Return (x, y) of the center of cell containing provided text 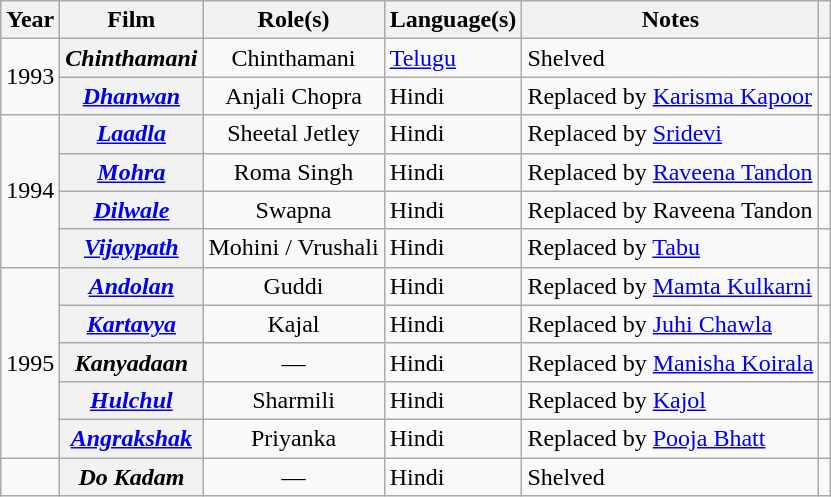
Do Kadam (132, 477)
Guddi (294, 286)
Dhanwan (132, 96)
Dilwale (132, 210)
Replaced by Tabu (670, 248)
Year (30, 20)
Notes (670, 20)
1994 (30, 191)
Telugu (453, 58)
Roma Singh (294, 172)
Hulchul (132, 400)
1995 (30, 362)
Vijaypath (132, 248)
Laadla (132, 134)
Andolan (132, 286)
Replaced by Karisma Kapoor (670, 96)
Mohra (132, 172)
Replaced by Manisha Koirala (670, 362)
Replaced by Juhi Chawla (670, 324)
Film (132, 20)
Kanyadaan (132, 362)
Sharmili (294, 400)
Role(s) (294, 20)
Kajal (294, 324)
Swapna (294, 210)
Replaced by Mamta Kulkarni (670, 286)
Replaced by Kajol (670, 400)
Anjali Chopra (294, 96)
1993 (30, 77)
Sheetal Jetley (294, 134)
Kartavya (132, 324)
Language(s) (453, 20)
Mohini / Vrushali (294, 248)
Replaced by Sridevi (670, 134)
Replaced by Pooja Bhatt (670, 438)
Priyanka (294, 438)
Angrakshak (132, 438)
